Detect which cell encompasses the target text, then output its [x, y] center coordinate. 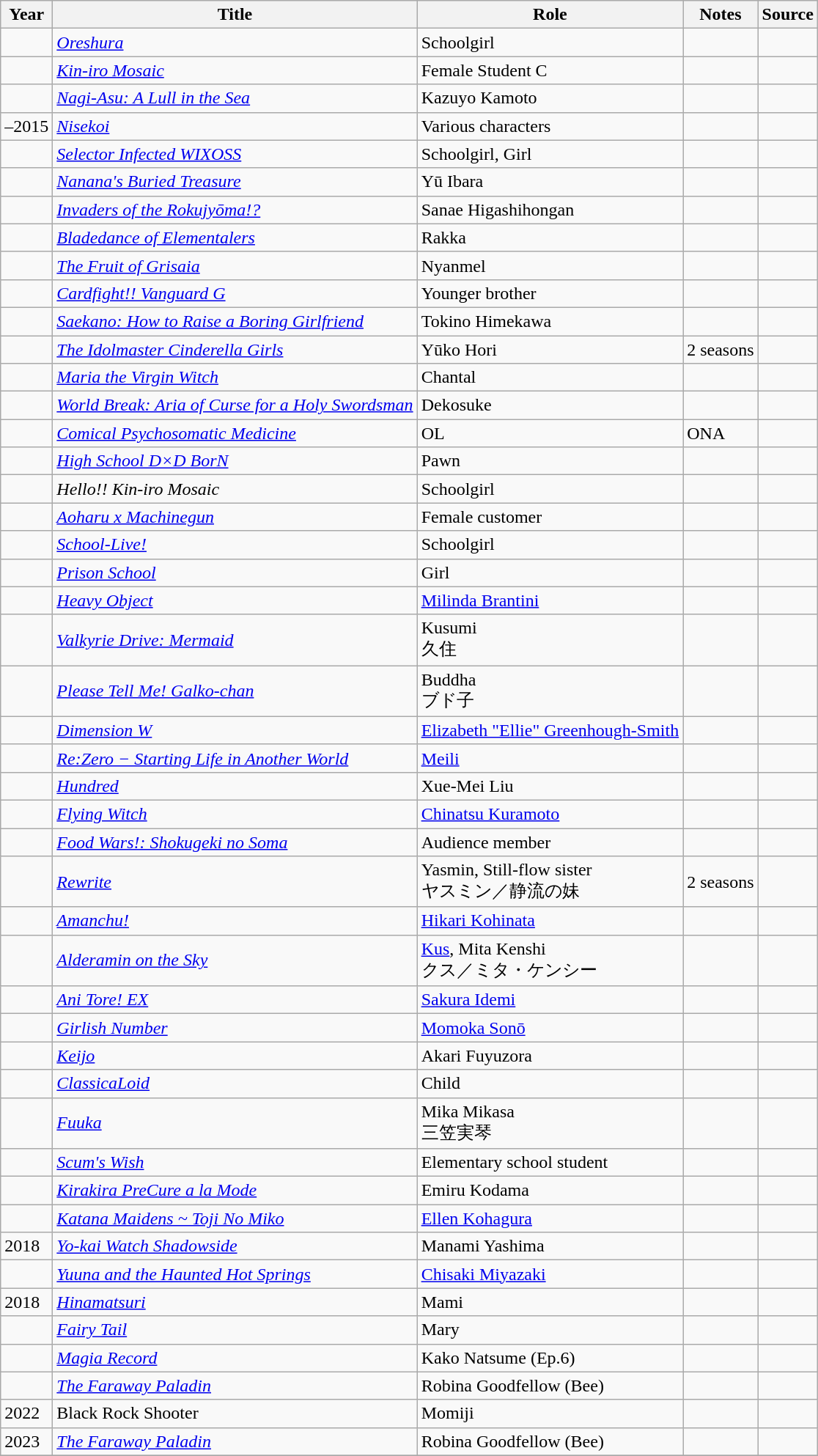
Selector Infected WIXOSS [235, 154]
Sanae Higashihongan [550, 210]
Scum's Wish [235, 1163]
Chisaki Miyazaki [550, 1274]
Saekano: How to Raise a Boring Girlfriend [235, 321]
Female Student C [550, 70]
Xue-Mei Liu [550, 786]
ClassicaLoid [235, 1084]
Younger brother [550, 293]
OL [550, 433]
Chinatsu Kuramoto [550, 814]
Mami [550, 1302]
Cardfight!! Vanguard G [235, 293]
Nagi-Asu: A Lull in the Sea [235, 98]
Nisekoi [235, 126]
Source [787, 15]
Dekosuke [550, 405]
Manami Yashima [550, 1246]
Hinamatsuri [235, 1302]
2022 [26, 1413]
Child [550, 1084]
Re:Zero − Starting Life in Another World [235, 758]
School-Live! [235, 545]
Year [26, 15]
Hundred [235, 786]
Milinda Brantini [550, 600]
Tokino Himekawa [550, 321]
Kirakira PreCure a la Mode [235, 1191]
Emiru Kodama [550, 1191]
Black Rock Shooter [235, 1413]
Notes [721, 15]
Yuuna and the Haunted Hot Springs [235, 1274]
Mary [550, 1330]
Yūko Hori [550, 350]
Invaders of the Rokujyōma!? [235, 210]
Hello!! Kin-iro Mosaic [235, 489]
Pawn [550, 461]
Yo-kai Watch Shadowside [235, 1246]
Girl [550, 573]
Kako Natsume (Ep.6) [550, 1358]
Food Wars!: Shokugeki no Soma [235, 842]
Girlish Number [235, 1028]
Mika Mikasa三笠実琴 [550, 1123]
Oreshura [235, 43]
Title [235, 15]
The Idolmaster Cinderella Girls [235, 350]
Chantal [550, 378]
Hikari Kohinata [550, 921]
Amanchu! [235, 921]
Comical Psychosomatic Medicine [235, 433]
2023 [26, 1441]
Sakura Idemi [550, 1000]
Momiji [550, 1413]
Magia Record [235, 1358]
Nyanmel [550, 265]
Heavy Object [235, 600]
Schoolgirl, Girl [550, 154]
The Fruit of Grisaia [235, 265]
Prison School [235, 573]
Meili [550, 758]
–2015 [26, 126]
Buddhaブド子 [550, 691]
Yasmin, Still-flow sisterヤスミン／静流の妹 [550, 882]
Kin-iro Mosaic [235, 70]
Audience member [550, 842]
Bladedance of Elementalers [235, 238]
Alderamin on the Sky [235, 960]
Kusumi久住 [550, 640]
Momoka Sonō [550, 1028]
Nanana's Buried Treasure [235, 182]
Role [550, 15]
Rewrite [235, 882]
Various characters [550, 126]
High School D×D BorN [235, 461]
Fuuka [235, 1123]
Aoharu x Machinegun [235, 517]
Valkyrie Drive: Mermaid [235, 640]
Katana Maidens ~ Toji No Miko [235, 1218]
Kus, Mita Kenshiクス／ミタ・ケンシー [550, 960]
ONA [721, 433]
World Break: Aria of Curse for a Holy Swordsman [235, 405]
Elizabeth "Ellie" Greenhough-Smith [550, 730]
Fairy Tail [235, 1330]
Please Tell Me! Galko-chan [235, 691]
Kazuyo Kamoto [550, 98]
Ani Tore! EX [235, 1000]
Dimension W [235, 730]
Akari Fuyuzora [550, 1056]
Flying Witch [235, 814]
Female customer [550, 517]
Ellen Kohagura [550, 1218]
Yū Ibara [550, 182]
Elementary school student [550, 1163]
Maria the Virgin Witch [235, 378]
Keijo [235, 1056]
Rakka [550, 238]
